Return the [x, y] coordinate for the center point of the cell that contains the specified text.  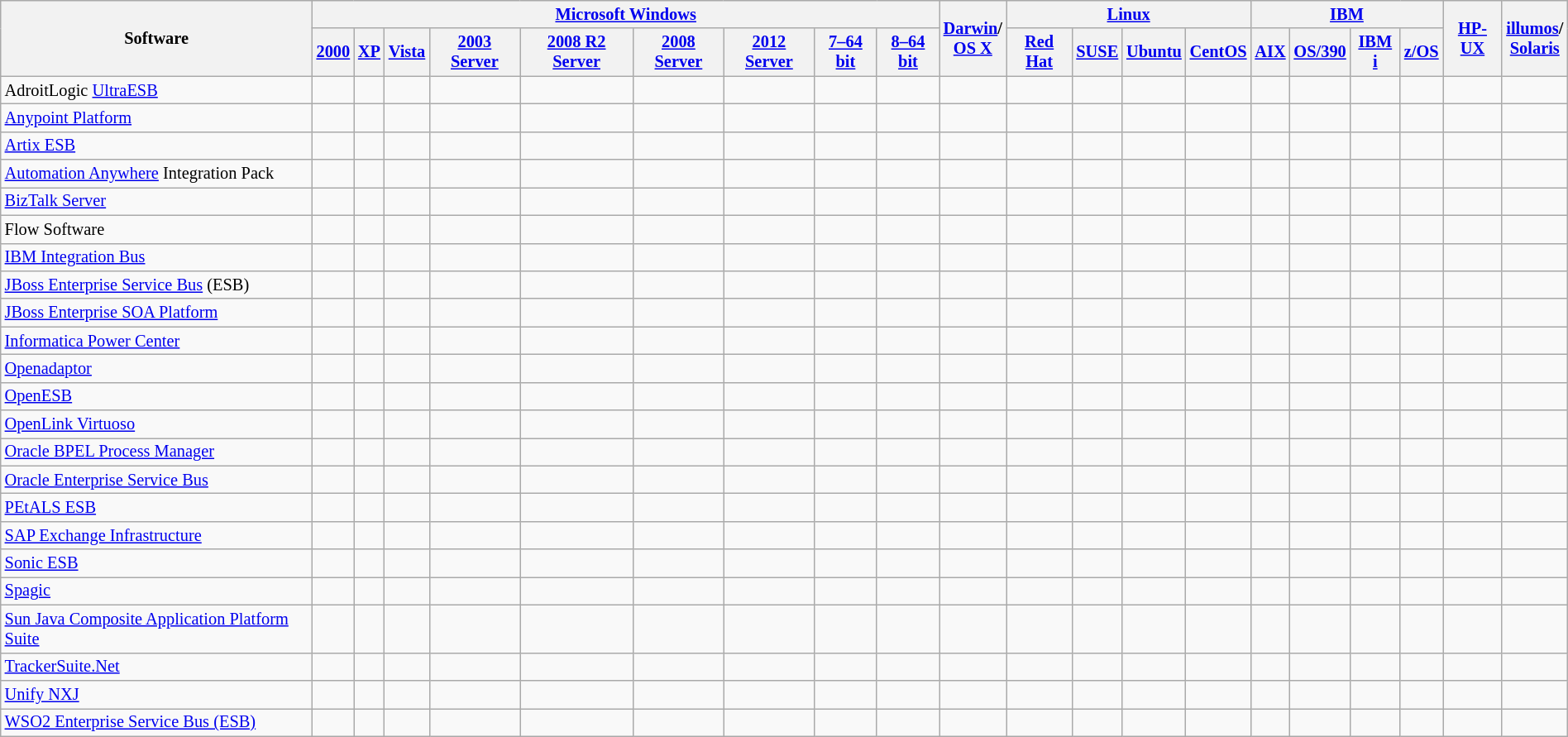
SAP Exchange Infrastructure [157, 536]
Openadaptor [157, 369]
AdroitLogic UltraESB [157, 90]
AIX [1270, 52]
Microsoft Windows [626, 15]
Sonic ESB [157, 563]
IBM Integration Bus [157, 257]
Oracle Enterprise Service Bus [157, 480]
8–64 bit [908, 52]
z/OS [1422, 52]
Darwin/OS X [973, 38]
Sun Java Composite Application Platform Suite [157, 629]
2012 Server [769, 52]
OpenLink Virtuoso [157, 424]
2008 Server [679, 52]
TrackerSuite.Net [157, 667]
7–64 bit [846, 52]
2000 [333, 52]
Ubuntu [1154, 52]
Unify NXJ [157, 695]
IBM [1346, 15]
Software [157, 38]
2003 Server [475, 52]
OS/390 [1320, 52]
Red Hat [1040, 52]
PEtALS ESB [157, 508]
JBoss Enterprise Service Bus (ESB) [157, 285]
Linux [1129, 15]
WSO2 Enterprise Service Bus (ESB) [157, 722]
Flow Software [157, 229]
IBM i [1375, 52]
XP [369, 52]
Oracle BPEL Process Manager [157, 452]
CentOS [1219, 52]
JBoss Enterprise SOA Platform [157, 313]
Informatica Power Center [157, 341]
BizTalk Server [157, 202]
Anypoint Platform [157, 118]
SUSE [1097, 52]
HP-UX [1473, 38]
Vista [407, 52]
Automation Anywhere Integration Pack [157, 174]
2008 R2 Server [577, 52]
OpenESB [157, 396]
Artix ESB [157, 146]
illumos/Solaris [1535, 38]
Spagic [157, 591]
